Locate the cell with the specified text and output its [x, y] center coordinate. 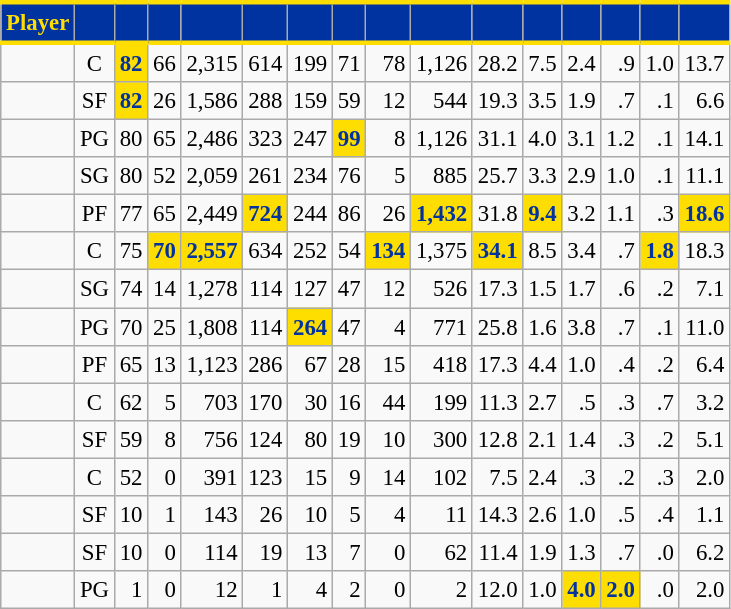
2,486 [212, 139]
3.5 [542, 101]
67 [310, 364]
28.2 [497, 62]
13.7 [704, 62]
2.6 [542, 515]
11.0 [704, 327]
286 [266, 364]
2,557 [212, 251]
3.3 [542, 176]
.9 [620, 62]
526 [442, 289]
11 [442, 515]
724 [266, 214]
127 [310, 289]
2.9 [582, 176]
159 [310, 101]
86 [348, 214]
771 [442, 327]
99 [348, 139]
124 [266, 439]
8.5 [542, 251]
1,278 [212, 289]
6.2 [704, 552]
1.4 [582, 439]
30 [310, 402]
756 [212, 439]
18.3 [704, 251]
2,315 [212, 62]
391 [212, 477]
123 [266, 477]
7.1 [704, 289]
2.1 [542, 439]
74 [130, 289]
75 [130, 251]
54 [348, 251]
9 [348, 477]
1,432 [442, 214]
14.3 [497, 515]
31.1 [497, 139]
3.8 [582, 327]
71 [348, 62]
9.4 [542, 214]
6.4 [704, 364]
19.3 [497, 101]
1.6 [542, 327]
1,375 [442, 251]
7 [348, 552]
1.8 [660, 251]
1.3 [582, 552]
3.1 [582, 139]
1,586 [212, 101]
264 [310, 327]
634 [266, 251]
2,059 [212, 176]
31.8 [497, 214]
234 [310, 176]
12.0 [497, 590]
170 [266, 402]
28 [348, 364]
18.6 [704, 214]
11.1 [704, 176]
1,123 [212, 364]
Player [38, 22]
703 [212, 402]
66 [164, 62]
418 [442, 364]
2,449 [212, 214]
1.2 [620, 139]
16 [348, 402]
134 [388, 251]
12.8 [497, 439]
11.4 [497, 552]
102 [442, 477]
1.7 [582, 289]
1,808 [212, 327]
44 [388, 402]
143 [212, 515]
14.1 [704, 139]
25 [164, 327]
885 [442, 176]
4.4 [542, 364]
3.4 [582, 251]
5.1 [704, 439]
11.3 [497, 402]
261 [266, 176]
252 [310, 251]
25.8 [497, 327]
78 [388, 62]
244 [310, 214]
544 [442, 101]
76 [348, 176]
.6 [620, 289]
614 [266, 62]
77 [130, 214]
300 [442, 439]
25.7 [497, 176]
247 [310, 139]
6.6 [704, 101]
323 [266, 139]
2.7 [542, 402]
288 [266, 101]
1.5 [542, 289]
34.1 [497, 251]
